Detect which cell encompasses the target text, then output its (x, y) center coordinate. 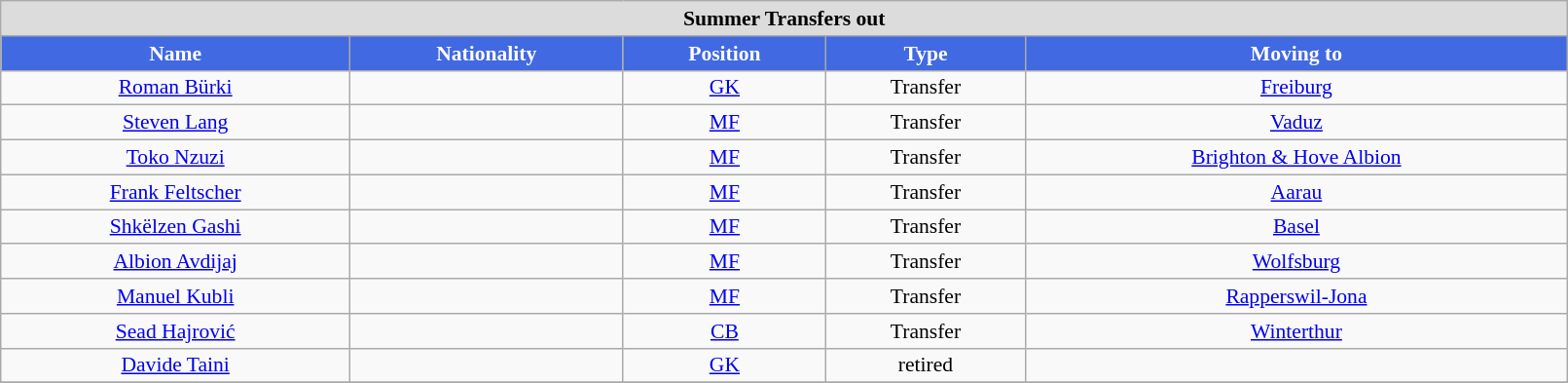
Summer Transfers out (784, 19)
Type (926, 54)
Position (724, 54)
Nationality (487, 54)
Aarau (1296, 192)
Albion Avdijaj (175, 262)
Manuel Kubli (175, 296)
Vaduz (1296, 123)
Roman Bürki (175, 88)
Freiburg (1296, 88)
Rapperswil-Jona (1296, 296)
Shkëlzen Gashi (175, 227)
Moving to (1296, 54)
retired (926, 365)
CB (724, 331)
Basel (1296, 227)
Name (175, 54)
Winterthur (1296, 331)
Steven Lang (175, 123)
Wolfsburg (1296, 262)
Frank Feltscher (175, 192)
Sead Hajrović (175, 331)
Davide Taini (175, 365)
Brighton & Hove Albion (1296, 158)
Toko Nzuzi (175, 158)
